Find where the given text appears and provide that cell's center as [x, y] coordinate. 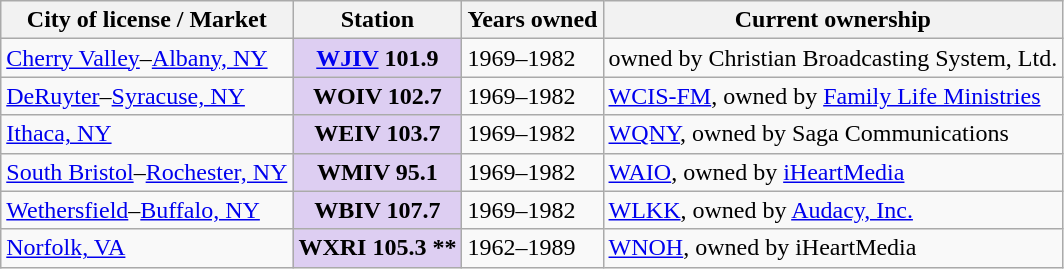
WBIV 107.7 [378, 210]
WOIV 102.7 [378, 96]
WAIO, owned by iHeartMedia [833, 172]
Station [378, 20]
WMIV 95.1 [378, 172]
City of license / Market [147, 20]
Wethersfield–Buffalo, NY [147, 210]
WLKK, owned by Audacy, Inc. [833, 210]
WNOH, owned by iHeartMedia [833, 248]
WXRI 105.3 ** [378, 248]
WQNY, owned by Saga Communications [833, 134]
DeRuyter–Syracuse, NY [147, 96]
WEIV 103.7 [378, 134]
Current ownership [833, 20]
Norfolk, VA [147, 248]
WJIV 101.9 [378, 58]
Years owned [532, 20]
owned by Christian Broadcasting System, Ltd. [833, 58]
South Bristol–Rochester, NY [147, 172]
1962–1989 [532, 248]
Ithaca, NY [147, 134]
WCIS-FM, owned by Family Life Ministries [833, 96]
Cherry Valley–Albany, NY [147, 58]
